Scan for the cell matching the given text and deliver its (X, Y) coordinate at center. 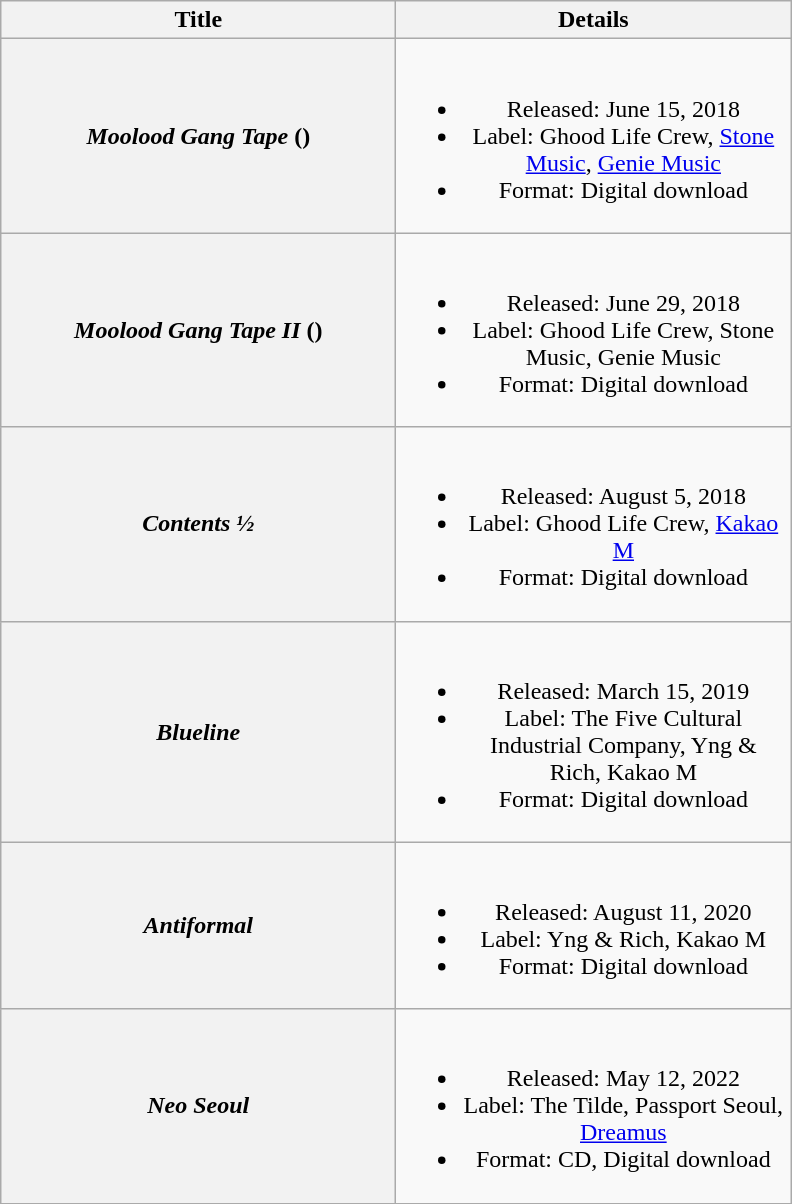
Released: August 11, 2020Label: Yng & Rich, Kakao MFormat: Digital download (594, 926)
Moolood Gang Tape II () (198, 330)
Released: June 15, 2018Label: Ghood Life Crew, Stone Music, Genie MusicFormat: Digital download (594, 136)
Moolood Gang Tape () (198, 136)
Released: March 15, 2019Label: The Five Cultural Industrial Company, Yng & Rich, Kakao MFormat: Digital download (594, 732)
Released: June 29, 2018Label: Ghood Life Crew, Stone Music, Genie MusicFormat: Digital download (594, 330)
Antiformal (198, 926)
Blueline (198, 732)
Released: May 12, 2022Label: The Tilde, Passport Seoul, DreamusFormat: CD, Digital download (594, 1106)
Title (198, 20)
Released: August 5, 2018Label: Ghood Life Crew, Kakao MFormat: Digital download (594, 524)
Contents ½ (198, 524)
Neo Seoul (198, 1106)
Details (594, 20)
